Determine the (x, y) coordinate at the center of the cell enclosing the given text.  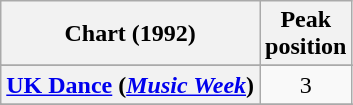
Peakposition (306, 34)
3 (306, 85)
Chart (1992) (130, 34)
UK Dance (Music Week) (130, 85)
